Capture the cell that displays the provided text and extract its (X, Y) central coordinate. 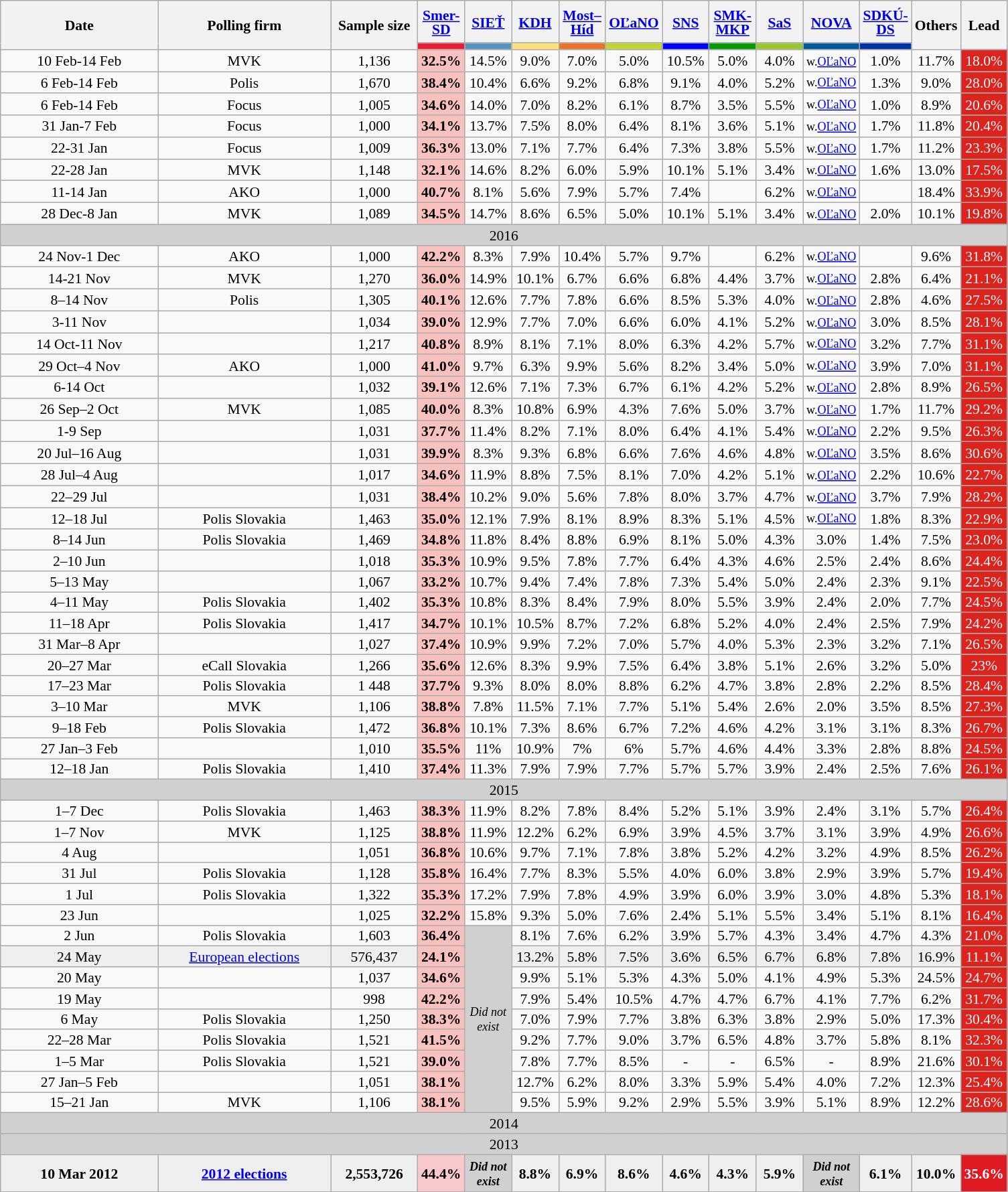
11.5% (535, 707)
22-28 Jan (79, 170)
22–28 Mar (79, 1041)
18.1% (983, 895)
1,017 (374, 475)
11.4% (488, 431)
41.0% (441, 366)
14.6% (488, 170)
12.7% (535, 1082)
1,005 (374, 104)
23.3% (983, 149)
1,085 (374, 410)
22–29 Jul (79, 497)
6-14 Oct (79, 387)
12.3% (936, 1082)
21.1% (983, 279)
32.1% (441, 170)
23% (983, 664)
2–10 Jun (79, 561)
1,469 (374, 540)
2014 (504, 1124)
OĽaNO (634, 21)
14.5% (488, 60)
11.1% (983, 956)
28.1% (983, 321)
26.4% (983, 810)
20.4% (983, 126)
1-9 Sep (79, 431)
1,010 (374, 749)
1 Jul (79, 895)
10.2% (488, 497)
31 Jul (79, 873)
2015 (504, 790)
8–14 Jun (79, 540)
eCall Slovakia (244, 664)
1,032 (374, 387)
Polling firm (244, 25)
28.6% (983, 1102)
12–18 Jan (79, 769)
26.1% (983, 769)
11–18 Apr (79, 623)
13.2% (535, 956)
2013 (504, 1144)
15–21 Jan (79, 1102)
34.5% (441, 214)
14.7% (488, 214)
1 448 (374, 686)
18.0% (983, 60)
41.5% (441, 1041)
1.6% (885, 170)
27 Jan–5 Feb (79, 1082)
26 Sep–2 Oct (79, 410)
14 Oct-11 Nov (79, 344)
1,402 (374, 603)
26.3% (983, 431)
1–7 Dec (79, 810)
6 May (79, 1019)
Most–Híd (582, 21)
21.0% (983, 936)
17.2% (488, 895)
SNS (686, 21)
12.1% (488, 518)
1.8% (885, 518)
34.7% (441, 623)
16.9% (936, 956)
8–14 Nov (79, 300)
1,217 (374, 344)
1.4% (885, 540)
2012 elections (244, 1173)
7% (582, 749)
1,410 (374, 769)
36.4% (441, 936)
36.0% (441, 279)
11.2% (936, 149)
Sample size (374, 25)
20 Jul–16 Aug (79, 453)
SIEŤ (488, 21)
20 May (79, 978)
20–27 Mar (79, 664)
34.8% (441, 540)
24 Nov-1 Dec (79, 256)
9.6% (936, 256)
30.4% (983, 1019)
1,148 (374, 170)
Smer-SD (441, 21)
11-14 Jan (79, 192)
22.7% (983, 475)
30.1% (983, 1061)
18.4% (936, 192)
4–11 May (79, 603)
1,250 (374, 1019)
44.4% (441, 1173)
Others (936, 25)
31 Mar–8 Apr (79, 644)
31.8% (983, 256)
15.8% (488, 915)
33.9% (983, 192)
20.6% (983, 104)
25.4% (983, 1082)
29 Oct–4 Nov (79, 366)
1,034 (374, 321)
24.7% (983, 978)
9–18 Feb (79, 727)
35.5% (441, 749)
1,417 (374, 623)
SDKÚ-DS (885, 21)
32.5% (441, 60)
22.9% (983, 518)
32.2% (441, 915)
34.1% (441, 126)
28 Dec-8 Jan (79, 214)
31.7% (983, 998)
19.8% (983, 214)
1,009 (374, 149)
29.2% (983, 410)
SaS (780, 21)
40.1% (441, 300)
24 May (79, 956)
19 May (79, 998)
1,089 (374, 214)
1,027 (374, 644)
27 Jan–3 Feb (79, 749)
11.3% (488, 769)
17–23 Mar (79, 686)
26.6% (983, 832)
10 Feb-14 Feb (79, 60)
28.0% (983, 83)
33.2% (441, 581)
12.9% (488, 321)
1,018 (374, 561)
NOVA (831, 21)
5–13 May (79, 581)
10 Mar 2012 (79, 1173)
1,472 (374, 727)
1,603 (374, 936)
35.0% (441, 518)
24.2% (983, 623)
10.7% (488, 581)
2 Jun (79, 936)
1,670 (374, 83)
36.3% (441, 149)
1,322 (374, 895)
1,270 (374, 279)
13.7% (488, 126)
30.6% (983, 453)
39.1% (441, 387)
3-11 Nov (79, 321)
SMK-MKP (733, 21)
6% (634, 749)
19.4% (983, 873)
1–7 Nov (79, 832)
1,128 (374, 873)
28 Jul–4 Aug (79, 475)
998 (374, 998)
KDH (535, 21)
32.3% (983, 1041)
27.5% (983, 300)
35.8% (441, 873)
3–10 Mar (79, 707)
2016 (504, 234)
40.8% (441, 344)
14.0% (488, 104)
1,266 (374, 664)
28.4% (983, 686)
1,305 (374, 300)
23.0% (983, 540)
17.3% (936, 1019)
1.3% (885, 83)
1,037 (374, 978)
26.7% (983, 727)
4 Aug (79, 852)
39.9% (441, 453)
1–5 Mar (79, 1061)
24.1% (441, 956)
26.2% (983, 852)
17.5% (983, 170)
21.6% (936, 1061)
European elections (244, 956)
2,553,726 (374, 1173)
576,437 (374, 956)
14-21 Nov (79, 279)
1,025 (374, 915)
24.4% (983, 561)
1,125 (374, 832)
40.7% (441, 192)
11% (488, 749)
31 Jan-7 Feb (79, 126)
28.2% (983, 497)
23 Jun (79, 915)
22.5% (983, 581)
22-31 Jan (79, 149)
1,067 (374, 581)
10.0% (936, 1173)
14.9% (488, 279)
Date (79, 25)
40.0% (441, 410)
9.4% (535, 581)
27.3% (983, 707)
1,136 (374, 60)
12–18 Jul (79, 518)
Lead (983, 25)
